From the cell containing the given text, extract its center point as [X, Y] coordinate. 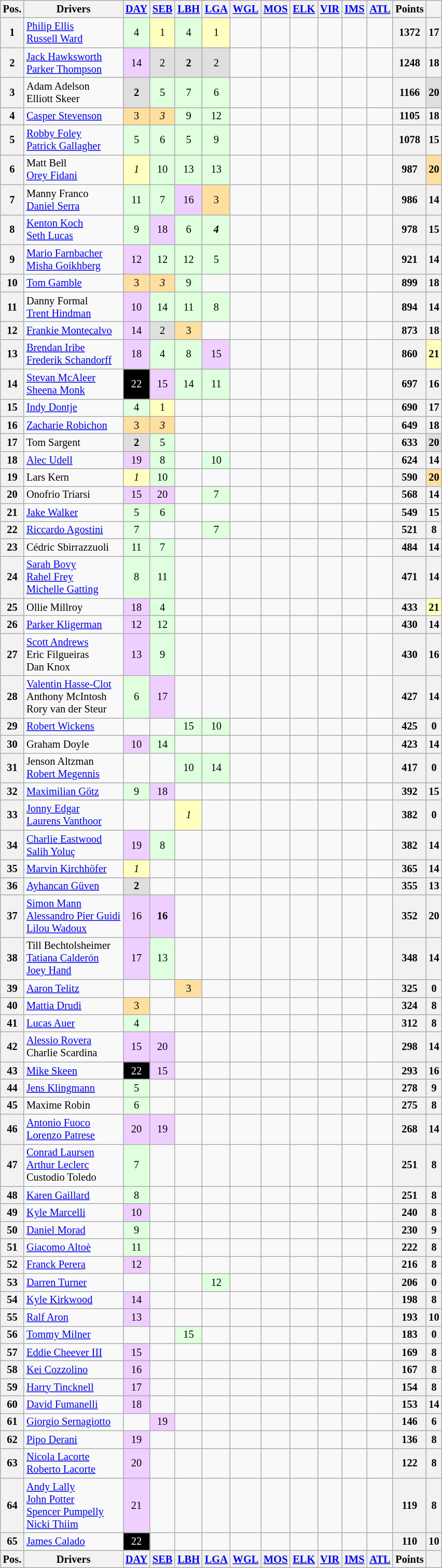
Jack Hawksworth Parker Thompson [74, 63]
Nicola Lacorte Roberto Lacorte [74, 1463]
Lucas Auer [74, 1023]
Franck Perera [74, 1265]
55 [12, 1317]
1248 [409, 63]
50 [12, 1230]
31 [12, 768]
33 [12, 815]
23 [12, 547]
899 [409, 283]
Robert Wickens [74, 726]
365 [409, 869]
Brendan Iribe Frederik Schandorff [74, 354]
Mario Farnbacher Misha Goikhberg [74, 259]
34 [12, 845]
Antonio Fuoco Lorenzo Patrese [74, 1129]
Ralf Aron [74, 1317]
521 [409, 530]
65 [12, 1542]
Lars Kern [74, 478]
1078 [409, 140]
690 [409, 408]
Matt Bell Orey Fidani [74, 170]
355 [409, 886]
Philip Ellis Russell Ward [74, 33]
122 [409, 1463]
43 [12, 1071]
Marvin Kirchhöfer [74, 869]
Daniel Morad [74, 1230]
40 [12, 1006]
30 [12, 744]
Darren Turner [74, 1282]
1372 [409, 33]
63 [12, 1463]
206 [409, 1282]
293 [409, 1071]
183 [409, 1335]
348 [409, 958]
36 [12, 886]
Mattia Drudi [74, 1006]
James Calado [74, 1542]
29 [12, 726]
484 [409, 547]
28 [12, 697]
Maximilian Götz [74, 791]
Valentin Hasse-Clot Anthony McIntosh Rory van der Steur [74, 697]
119 [409, 1505]
590 [409, 478]
Danny Formal Trent Hindman [74, 307]
64 [12, 1505]
1105 [409, 116]
624 [409, 460]
Graham Doyle [74, 744]
Tommy Milner [74, 1335]
471 [409, 577]
Aaron Telitz [74, 988]
198 [409, 1300]
Tom Gamble [74, 283]
39 [12, 988]
Onofrio Triarsi [74, 495]
568 [409, 495]
Maxime Robin [74, 1105]
427 [409, 697]
298 [409, 1047]
1166 [409, 92]
Stevan McAleer Sheena Monk [74, 384]
873 [409, 330]
549 [409, 512]
Jake Walker [74, 512]
Till Bechtolsheimer Tatiana Calderón Joey Hand [74, 958]
146 [409, 1422]
27 [12, 654]
59 [12, 1387]
62 [12, 1439]
44 [12, 1088]
Andy Lally John Potter Spencer Pumpelly Nicki Thiim [74, 1505]
45 [12, 1105]
Jens Klingmann [74, 1088]
153 [409, 1405]
167 [409, 1369]
Jenson Altzman Robert Megennis [74, 768]
860 [409, 354]
921 [409, 259]
Giacomo Altoè [74, 1248]
51 [12, 1248]
Simon Mann Alessandro Pier Guidi Lilou Wadoux [74, 916]
41 [12, 1023]
987 [409, 170]
Tom Sargent [74, 442]
Sarah Bovy Rahel Frey Michelle Gatting [74, 577]
42 [12, 1047]
423 [409, 744]
Frankie Montecalvo [74, 330]
230 [409, 1230]
Ollie Millroy [74, 607]
154 [409, 1387]
417 [409, 768]
697 [409, 384]
275 [409, 1105]
278 [409, 1088]
240 [409, 1213]
649 [409, 425]
Kyle Kirkwood [74, 1300]
35 [12, 869]
49 [12, 1213]
Parker Kligerman [74, 624]
Alessio Rovera Charlie Scardina [74, 1047]
894 [409, 307]
325 [409, 988]
Ayhancan Güven [74, 886]
Giorgio Sernagiotto [74, 1422]
61 [12, 1422]
Manny Franco Daniel Serra [74, 200]
425 [409, 726]
Kei Cozzolino [74, 1369]
633 [409, 442]
32 [12, 791]
Eddie Cheever III [74, 1352]
57 [12, 1352]
Scott Andrews Eric Filgueiras Dan Knox [74, 654]
324 [409, 1006]
Adam Adelson Elliott Skeer [74, 92]
52 [12, 1265]
26 [12, 624]
47 [12, 1165]
Kyle Marcelli [74, 1213]
46 [12, 1129]
Casper Stevenson [74, 116]
Indy Dontje [74, 408]
Mike Skeen [74, 1071]
312 [409, 1023]
Conrad Laursen Arthur Leclerc Custodio Toledo [74, 1165]
Harry Tincknell [74, 1387]
37 [12, 916]
60 [12, 1405]
David Fumanelli [74, 1405]
Robby Foley Patrick Gallagher [74, 140]
25 [12, 607]
Karen Gaillard [74, 1195]
Alec Udell [74, 460]
978 [409, 230]
56 [12, 1335]
38 [12, 958]
193 [409, 1317]
53 [12, 1282]
24 [12, 577]
48 [12, 1195]
216 [409, 1265]
Riccardo Agostini [74, 530]
Kenton Koch Seth Lucas [74, 230]
Zacharie Robichon [74, 425]
Jonny Edgar Laurens Vanthoor [74, 815]
169 [409, 1352]
54 [12, 1300]
433 [409, 607]
Charlie Eastwood Salih Yoluç [74, 845]
136 [409, 1439]
Pipo Derani [74, 1439]
268 [409, 1129]
Cédric Sbirrazzuoli [74, 547]
110 [409, 1542]
986 [409, 200]
222 [409, 1248]
352 [409, 916]
58 [12, 1369]
392 [409, 791]
